For the text-containing cell, return its midpoint in (x, y) coordinate format. 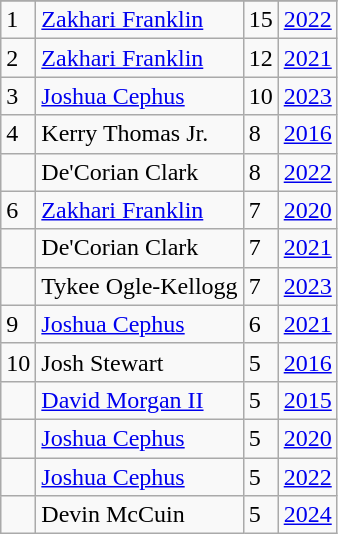
12 (260, 58)
Devin McCuin (140, 515)
Josh Stewart (140, 362)
Kerry Thomas Jr. (140, 134)
2015 (308, 400)
1 (18, 20)
9 (18, 324)
2 (18, 58)
David Morgan II (140, 400)
3 (18, 96)
2024 (308, 515)
Tykee Ogle-Kellogg (140, 286)
4 (18, 134)
15 (260, 20)
